From the cell containing the given text, extract its center point as (x, y) coordinate. 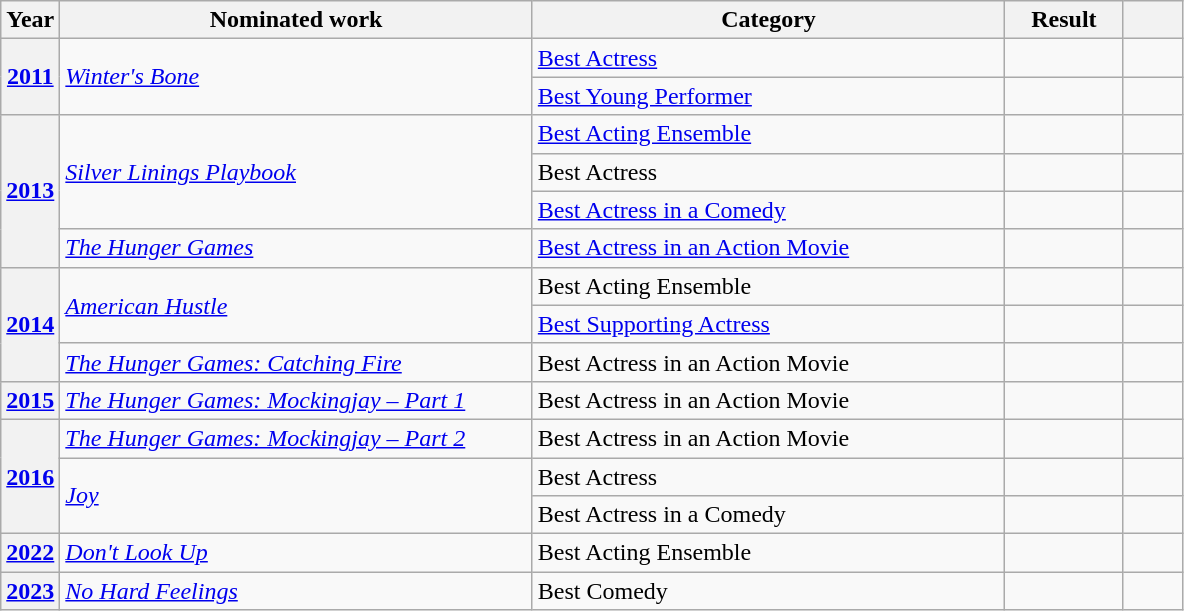
2013 (30, 191)
The Hunger Games: Catching Fire (296, 362)
The Hunger Games (296, 248)
No Hard Feelings (296, 591)
Best Young Performer (768, 96)
The Hunger Games: Mockingjay – Part 2 (296, 438)
2015 (30, 400)
Don't Look Up (296, 553)
Best Supporting Actress (768, 324)
Result (1064, 20)
American Hustle (296, 305)
Winter's Bone (296, 77)
2014 (30, 324)
Category (768, 20)
2023 (30, 591)
Joy (296, 496)
Silver Linings Playbook (296, 172)
The Hunger Games: Mockingjay – Part 1 (296, 400)
Nominated work (296, 20)
2016 (30, 476)
Year (30, 20)
2022 (30, 553)
2011 (30, 77)
Best Comedy (768, 591)
